From the cell containing the given text, extract its center point as [x, y] coordinate. 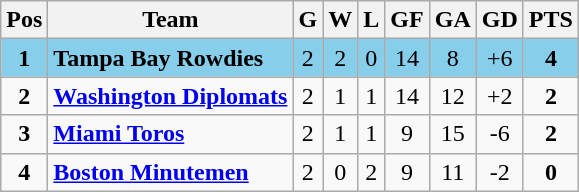
GF [407, 20]
Boston Minutemen [170, 172]
+6 [500, 58]
8 [452, 58]
PTS [550, 20]
+2 [500, 96]
-2 [500, 172]
15 [452, 134]
GD [500, 20]
12 [452, 96]
Team [170, 20]
W [340, 20]
Washington Diplomats [170, 96]
11 [452, 172]
-6 [500, 134]
Miami Toros [170, 134]
Tampa Bay Rowdies [170, 58]
Pos [24, 20]
GA [452, 20]
3 [24, 134]
G [308, 20]
L [372, 20]
